Return the [X, Y] coordinate for the center point of the cell that contains the specified text.  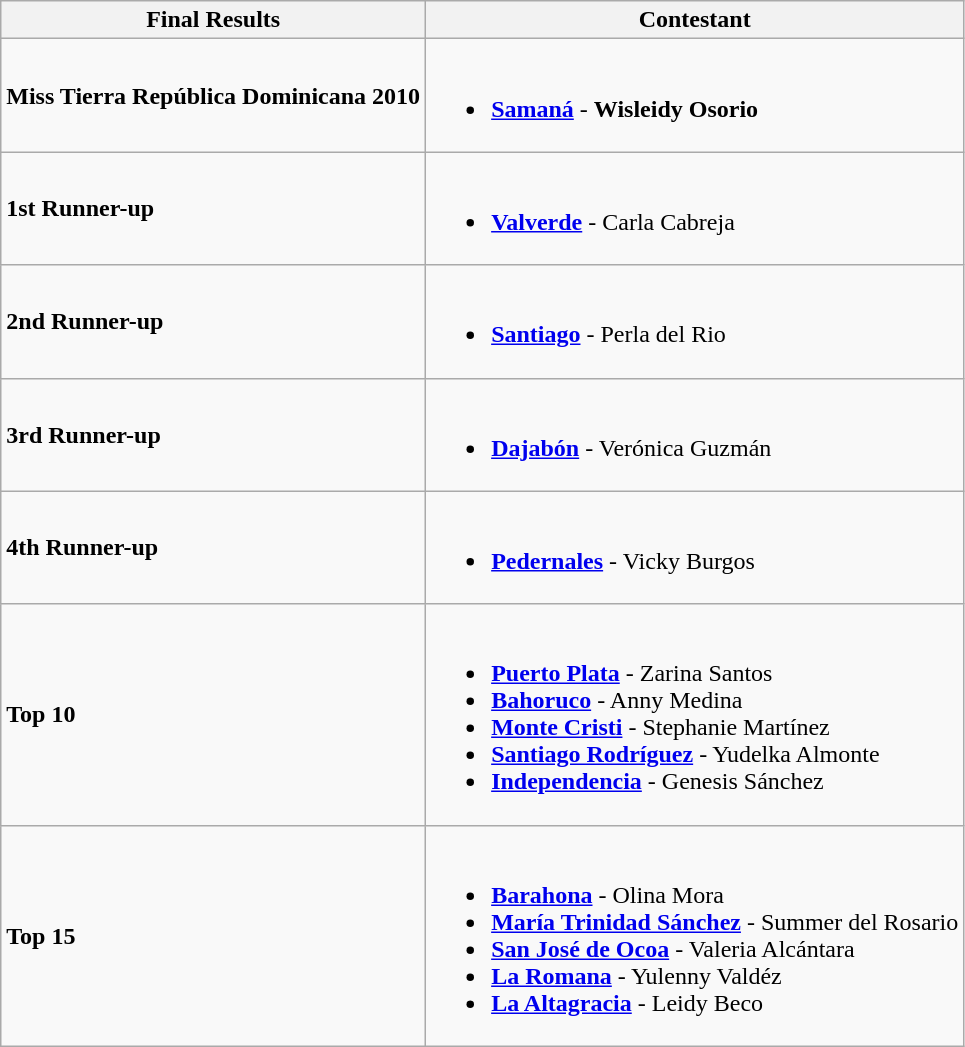
Pedernales - Vicky Burgos [695, 548]
Top 10 [214, 714]
Valverde - Carla Cabreja [695, 208]
1st Runner-up [214, 208]
Final Results [214, 20]
4th Runner-up [214, 548]
3rd Runner-up [214, 434]
Dajabón - Verónica Guzmán [695, 434]
2nd Runner-up [214, 322]
Samaná - Wisleidy Osorio [695, 96]
Miss Tierra República Dominicana 2010 [214, 96]
Santiago - Perla del Rio [695, 322]
Contestant [695, 20]
Top 15 [214, 936]
